Capture the cell that displays the provided text and extract its (X, Y) central coordinate. 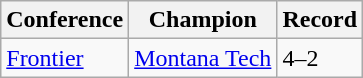
Champion (203, 20)
4–2 (320, 58)
Frontier (65, 58)
Montana Tech (203, 58)
Record (320, 20)
Conference (65, 20)
